Provide the (x, y) coordinate of the cell's center where the given text is located.  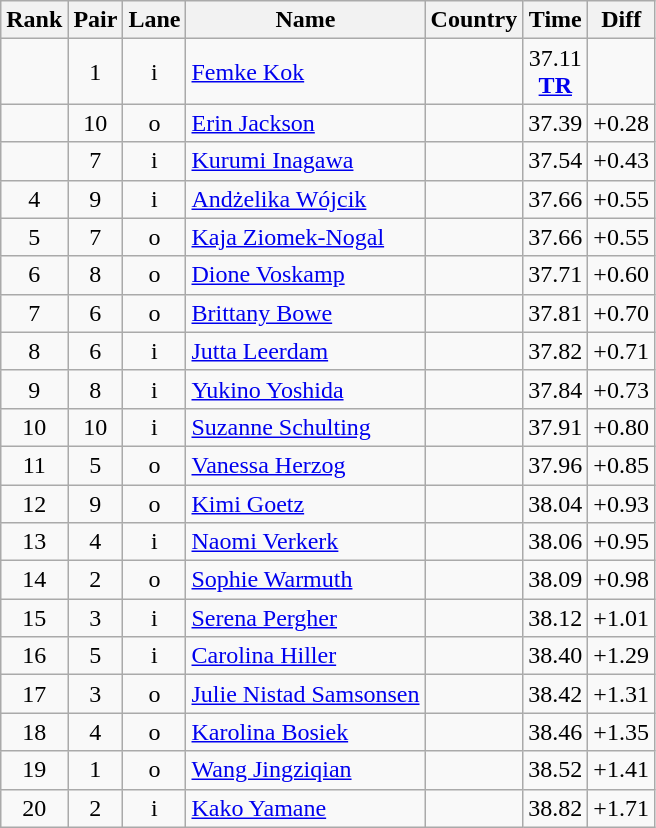
11 (34, 465)
Femke Kok (306, 72)
Suzanne Schulting (306, 427)
37.96 (556, 465)
Diff (622, 20)
17 (34, 694)
+1.31 (622, 694)
12 (34, 503)
Rank (34, 20)
38.09 (556, 580)
Dione Voskamp (306, 275)
15 (34, 618)
Lane (154, 20)
Brittany Bowe (306, 313)
Naomi Verkerk (306, 542)
37.82 (556, 351)
Name (306, 20)
38.06 (556, 542)
37.54 (556, 161)
Yukino Yoshida (306, 389)
+0.28 (622, 123)
Julie Nistad Samsonsen (306, 694)
+0.73 (622, 389)
37.81 (556, 313)
Erin Jackson (306, 123)
38.46 (556, 732)
+1.71 (622, 808)
37.11TR (556, 72)
38.40 (556, 656)
+1.01 (622, 618)
+0.85 (622, 465)
14 (34, 580)
38.52 (556, 770)
Carolina Hiller (306, 656)
+1.41 (622, 770)
+0.71 (622, 351)
Jutta Leerdam (306, 351)
+0.93 (622, 503)
Wang Jingziqian (306, 770)
38.04 (556, 503)
20 (34, 808)
37.84 (556, 389)
37.91 (556, 427)
Serena Pergher (306, 618)
Country (474, 20)
Karolina Bosiek (306, 732)
38.42 (556, 694)
Kaja Ziomek-Nogal (306, 237)
Sophie Warmuth (306, 580)
38.82 (556, 808)
Kimi Goetz (306, 503)
+0.43 (622, 161)
16 (34, 656)
38.12 (556, 618)
Andżelika Wójcik (306, 199)
+0.95 (622, 542)
19 (34, 770)
Time (556, 20)
Pair (96, 20)
+1.35 (622, 732)
+0.98 (622, 580)
Kurumi Inagawa (306, 161)
Kako Yamane (306, 808)
37.71 (556, 275)
13 (34, 542)
+1.29 (622, 656)
+0.80 (622, 427)
+0.60 (622, 275)
37.39 (556, 123)
+0.70 (622, 313)
Vanessa Herzog (306, 465)
18 (34, 732)
